Scan for the cell matching the given text and deliver its (x, y) coordinate at center. 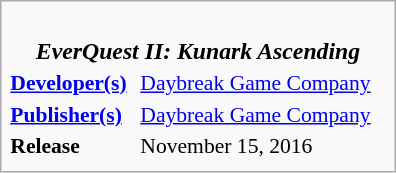
EverQuest II: Kunark Ascending (198, 38)
Release (72, 146)
November 15, 2016 (263, 146)
Developer(s) (72, 83)
Publisher(s) (72, 114)
